Scan for the cell matching the given text and deliver its (x, y) coordinate at center. 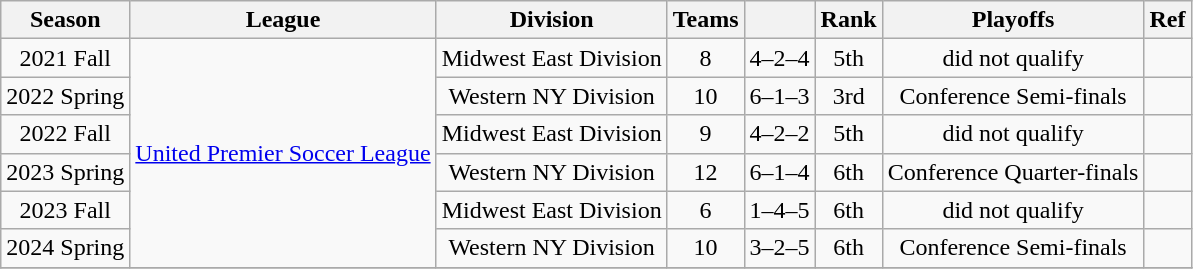
Ref (1168, 20)
9 (706, 134)
United Premier Soccer League (283, 153)
2022 Fall (66, 134)
Rank (848, 20)
League (283, 20)
Conference Quarter-finals (1013, 172)
Division (552, 20)
2023 Fall (66, 210)
2024 Spring (66, 248)
3rd (848, 96)
2023 Spring (66, 172)
4–2–4 (780, 58)
4–2–2 (780, 134)
8 (706, 58)
6–1–3 (780, 96)
6–1–4 (780, 172)
Season (66, 20)
3–2–5 (780, 248)
2022 Spring (66, 96)
Teams (706, 20)
Playoffs (1013, 20)
2021 Fall (66, 58)
12 (706, 172)
6 (706, 210)
1–4–5 (780, 210)
